Output the [X, Y] coordinate of the center of the cell containing the given text.  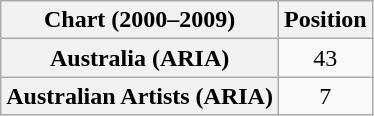
Chart (2000–2009) [140, 20]
Position [325, 20]
7 [325, 96]
43 [325, 58]
Australia (ARIA) [140, 58]
Australian Artists (ARIA) [140, 96]
